From the cell containing the given text, extract its center point as (X, Y) coordinate. 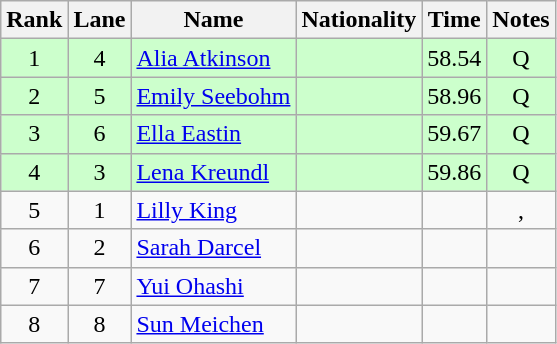
Ella Eastin (214, 134)
58.54 (454, 58)
Sarah Darcel (214, 248)
Name (214, 20)
Nationality (359, 20)
58.96 (454, 96)
, (521, 210)
59.67 (454, 134)
Sun Meichen (214, 324)
Time (454, 20)
Alia Atkinson (214, 58)
Rank (34, 20)
Lane (100, 20)
Lilly King (214, 210)
Lena Kreundl (214, 172)
59.86 (454, 172)
Yui Ohashi (214, 286)
Notes (521, 20)
Emily Seebohm (214, 96)
